Output the [x, y] coordinate of the center of the cell containing the given text.  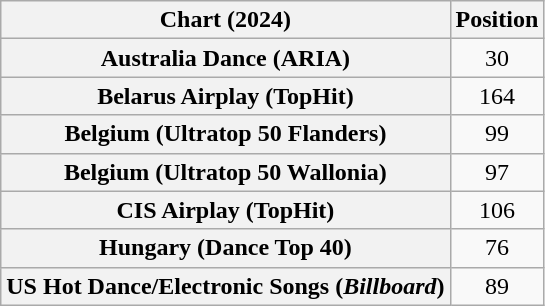
Belgium (Ultratop 50 Wallonia) [226, 172]
Australia Dance (ARIA) [226, 58]
CIS Airplay (TopHit) [226, 210]
Hungary (Dance Top 40) [226, 248]
164 [497, 96]
99 [497, 134]
97 [497, 172]
Belarus Airplay (TopHit) [226, 96]
30 [497, 58]
76 [497, 248]
Position [497, 20]
US Hot Dance/Electronic Songs (Billboard) [226, 286]
Belgium (Ultratop 50 Flanders) [226, 134]
106 [497, 210]
Chart (2024) [226, 20]
89 [497, 286]
